Return the (X, Y) coordinate for the center point of the cell that contains the specified text.  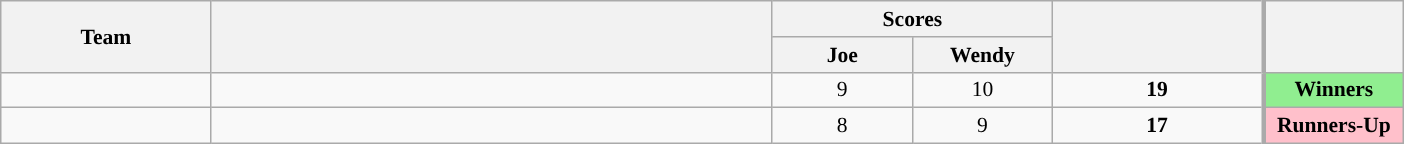
8 (842, 126)
Scores (912, 19)
Wendy (982, 55)
Joe (842, 55)
Winners (1333, 90)
Team (106, 36)
17 (1158, 126)
19 (1158, 90)
10 (982, 90)
Runners-Up (1333, 126)
